Return the [X, Y] coordinate for the center point of the cell that contains the specified text.  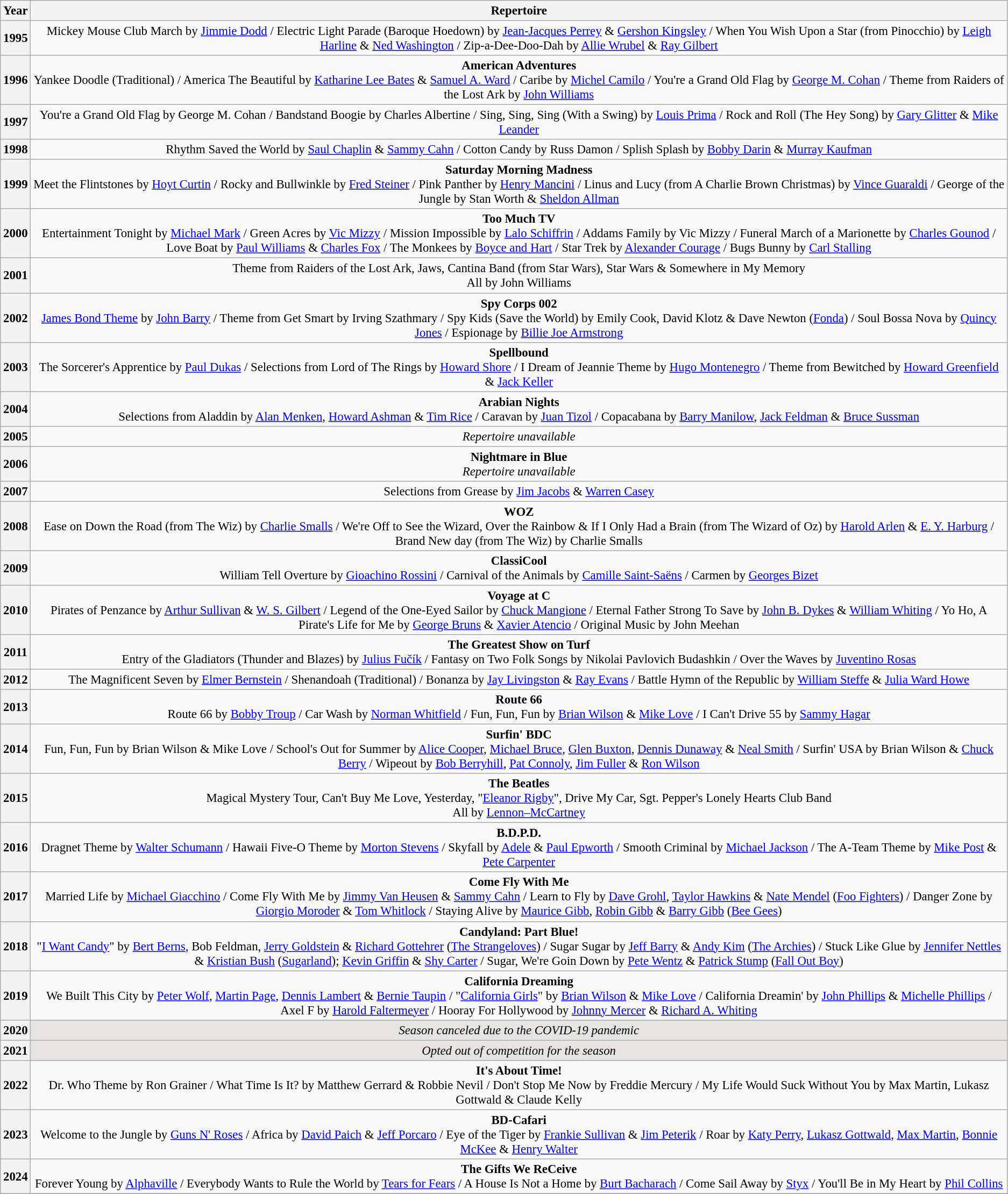
2008 [16, 526]
Rhythm Saved the World by Saul Chaplin & Sammy Cahn / Cotton Candy by Russ Damon / Splish Splash by Bobby Darin & Murray Kaufman [519, 150]
Theme from Raiders of the Lost Ark, Jaws, Cantina Band (from Star Wars), Star Wars & Somewhere in My MemoryAll by John Williams [519, 275]
2021 [16, 1050]
2007 [16, 492]
1996 [16, 80]
Repertoire unavailable [519, 436]
2018 [16, 946]
2009 [16, 568]
2011 [16, 652]
1998 [16, 150]
1995 [16, 39]
2017 [16, 897]
Selections from Grease by Jim Jacobs & Warren Casey [519, 492]
2003 [16, 367]
Nightmare in BlueRepertoire unavailable [519, 464]
ClassiCool William Tell Overture by Gioachino Rossini / Carnival of the Animals by Camille Saint-Saëns / Carmen by Georges Bizet [519, 568]
2004 [16, 409]
2001 [16, 275]
2016 [16, 848]
Repertoire [519, 11]
2014 [16, 749]
2024 [16, 1177]
Year [16, 11]
2000 [16, 233]
2020 [16, 1030]
2012 [16, 680]
2013 [16, 707]
Route 66Route 66 by Bobby Troup / Car Wash by Norman Whitfield / Fun, Fun, Fun by Brian Wilson & Mike Love / I Can't Drive 55 by Sammy Hagar [519, 707]
2023 [16, 1134]
2002 [16, 318]
1997 [16, 123]
Season canceled due to the COVID-19 pandemic [519, 1030]
2005 [16, 436]
2010 [16, 610]
2015 [16, 798]
2019 [16, 996]
2022 [16, 1085]
Opted out of competition for the season [519, 1050]
2006 [16, 464]
1999 [16, 184]
